Determine the (X, Y) coordinate at the center of the cell enclosing the given text.  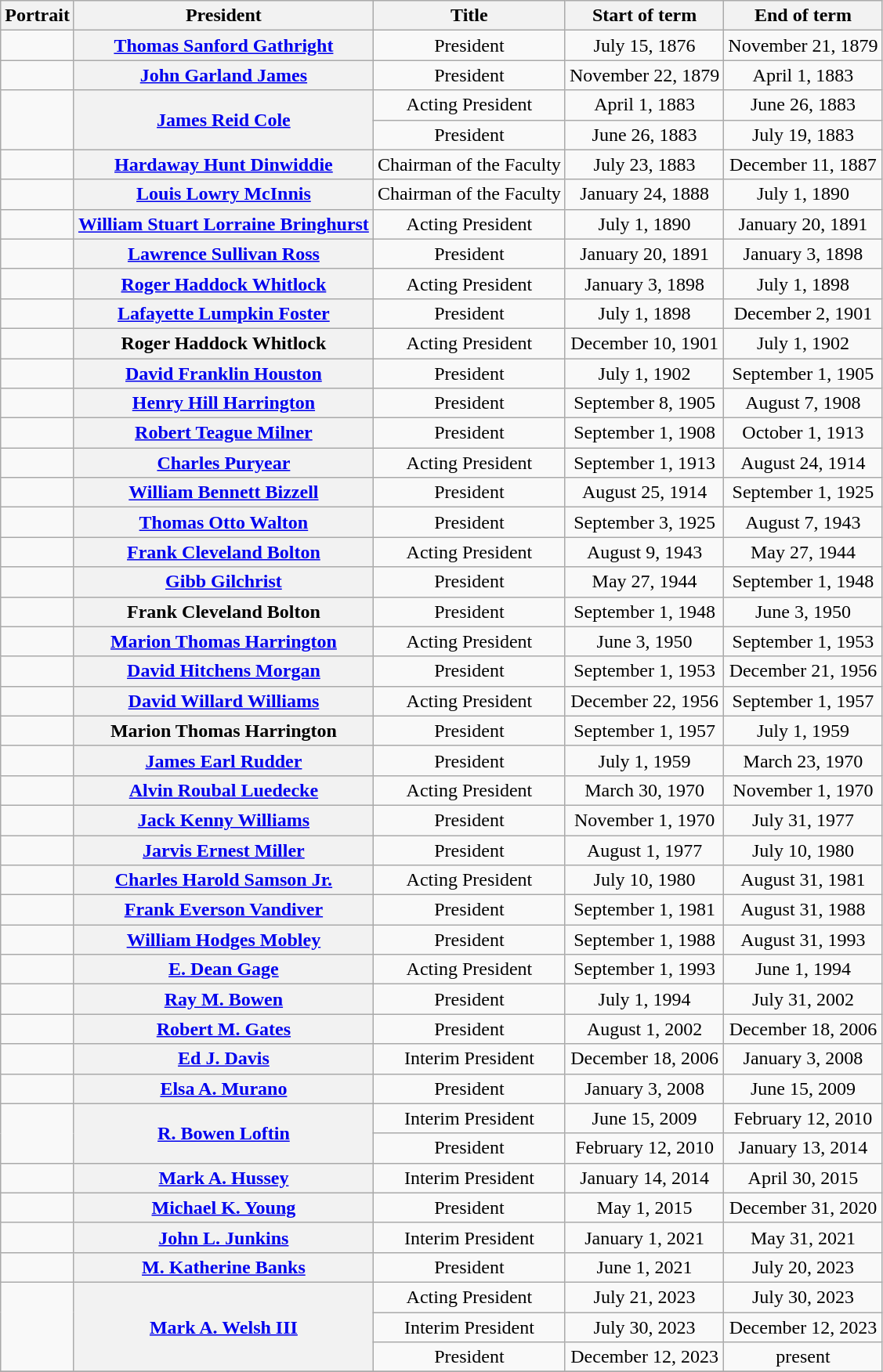
September 1, 1993 (644, 969)
Alvin Roubal Luedecke (223, 790)
September 1, 1905 (803, 374)
August 31, 1988 (803, 910)
present (803, 1357)
September 3, 1925 (644, 522)
Frank Everson Vandiver (223, 910)
July 19, 1883 (803, 135)
July 23, 1883 (644, 164)
November 22, 1879 (644, 75)
Thomas Sanford Gathright (223, 45)
Louis Lowry McInnis (223, 194)
Elsa A. Murano (223, 1089)
July 15, 1876 (644, 45)
August 31, 1993 (803, 940)
End of term (803, 16)
December 11, 1887 (803, 164)
Jack Kenny Williams (223, 820)
August 31, 1981 (803, 880)
Mark A. Welsh III (223, 1327)
James Reid Cole (223, 120)
August 1, 2002 (644, 1029)
Charles Harold Samson Jr. (223, 880)
William Hodges Mobley (223, 940)
David Franklin Houston (223, 374)
Ray M. Bowen (223, 999)
John Garland James (223, 75)
David Hitchens Morgan (223, 671)
Ed J. Davis (223, 1059)
December 10, 1901 (644, 343)
Robert Teague Milner (223, 433)
January 1, 2021 (644, 1237)
September 1, 1988 (644, 940)
August 7, 1908 (803, 403)
August 24, 1914 (803, 463)
June 1, 1994 (803, 969)
July 20, 2023 (803, 1267)
Lafayette Lumpkin Foster (223, 313)
July 31, 1977 (803, 820)
Gibb Gilchrist (223, 582)
Robert M. Gates (223, 1029)
June 1, 2021 (644, 1267)
Lawrence Sullivan Ross (223, 254)
September 8, 1905 (644, 403)
R. Bowen Loftin (223, 1133)
William Bennett Bizzell (223, 493)
November 21, 1879 (803, 45)
December 21, 1956 (803, 671)
Start of term (644, 16)
August 25, 1914 (644, 493)
March 23, 1970 (803, 760)
Jarvis Ernest Miller (223, 850)
September 1, 1913 (644, 463)
August 1, 1977 (644, 850)
September 1, 1908 (644, 433)
Title (469, 16)
John L. Junkins (223, 1237)
January 13, 2014 (803, 1148)
September 1, 1981 (644, 910)
July 1, 1994 (644, 999)
January 14, 2014 (644, 1178)
Michael K. Young (223, 1208)
David Willard Williams (223, 701)
Henry Hill Harrington (223, 403)
Mark A. Hussey (223, 1178)
January 24, 1888 (644, 194)
March 30, 1970 (644, 790)
Portrait (38, 16)
Hardaway Hunt Dinwiddie (223, 164)
July 21, 2023 (644, 1297)
Charles Puryear (223, 463)
William Stuart Lorraine Bringhurst (223, 224)
James Earl Rudder (223, 760)
September 1, 1925 (803, 493)
December 31, 2020 (803, 1208)
August 9, 1943 (644, 552)
May 31, 2021 (803, 1237)
August 7, 1943 (803, 522)
Thomas Otto Walton (223, 522)
May 1, 2015 (644, 1208)
E. Dean Gage (223, 969)
M. Katherine Banks (223, 1267)
October 1, 1913 (803, 433)
April 30, 2015 (803, 1178)
December 2, 1901 (803, 313)
December 22, 1956 (644, 701)
July 31, 2002 (803, 999)
